Capture the cell that displays the provided text and extract its [x, y] central coordinate. 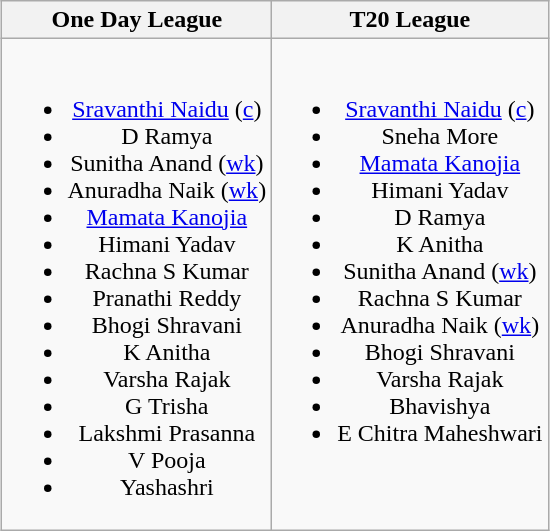
T20 League [410, 20]
One Day League [137, 20]
